Capture the cell that displays the provided text and extract its [X, Y] central coordinate. 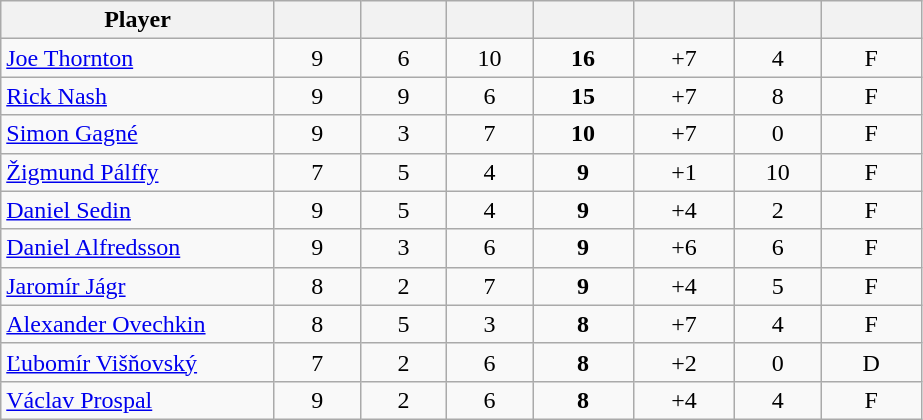
+2 [684, 362]
Daniel Alfredsson [138, 248]
D [872, 362]
Ľubomír Višňovský [138, 362]
+1 [684, 172]
+6 [684, 248]
16 [582, 58]
15 [582, 96]
Player [138, 20]
Jaromír Jágr [138, 286]
Rick Nash [138, 96]
Alexander Ovechkin [138, 324]
Václav Prospal [138, 400]
Joe Thornton [138, 58]
Simon Gagné [138, 134]
Daniel Sedin [138, 210]
Žigmund Pálffy [138, 172]
